From the cell containing the given text, extract its center point as [X, Y] coordinate. 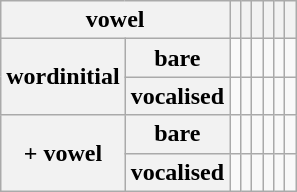
vowel [116, 20]
+ vowel [63, 153]
wordinitial [63, 77]
